Output the (X, Y) coordinate of the center of the cell containing the given text.  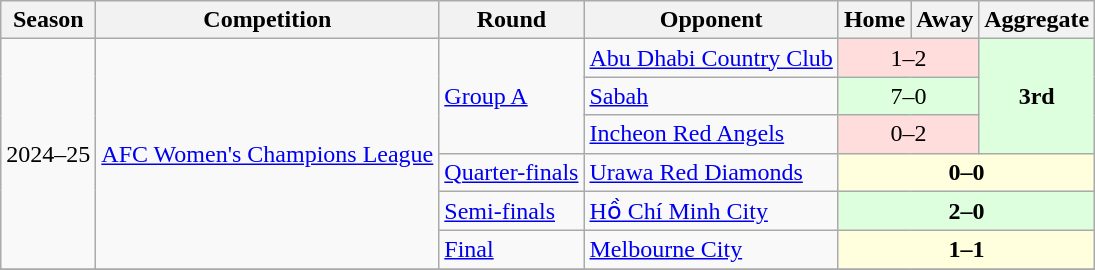
Quarter-finals (512, 172)
Opponent (711, 20)
2–0 (966, 211)
Urawa Red Diamonds (711, 172)
Group A (512, 96)
Competition (268, 20)
3rd (1037, 96)
Home (874, 20)
Round (512, 20)
Melbourne City (711, 250)
Season (48, 20)
Aggregate (1037, 20)
Hồ Chí Minh City (711, 211)
0–0 (966, 172)
Incheon Red Angels (711, 134)
2024–25 (48, 154)
Semi-finals (512, 211)
0–2 (908, 134)
7–0 (908, 96)
Sabah (711, 96)
1–2 (908, 58)
Final (512, 250)
1–1 (966, 250)
AFC Women's Champions League (268, 154)
Away (945, 20)
Abu Dhabi Country Club (711, 58)
